Provide the [X, Y] coordinate of the cell's center where the given text is located.  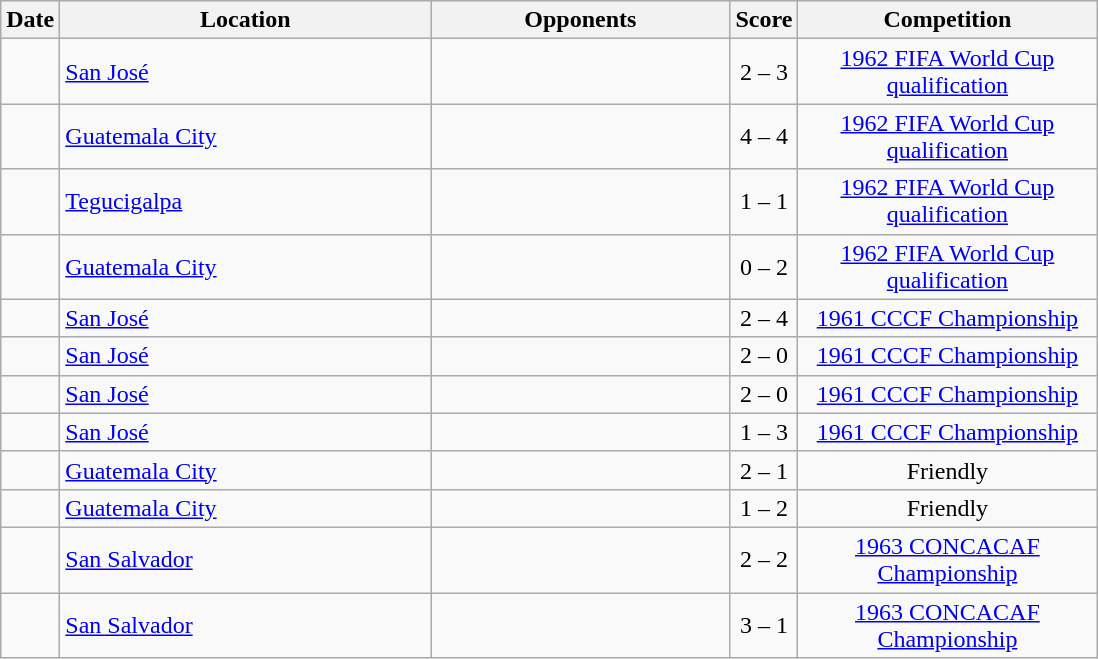
2 – 1 [764, 470]
Tegucigalpa [246, 202]
0 – 2 [764, 266]
1 – 3 [764, 432]
4 – 4 [764, 136]
2 – 2 [764, 560]
3 – 1 [764, 624]
Date [30, 20]
Location [246, 20]
1 – 1 [764, 202]
Opponents [580, 20]
2 – 4 [764, 318]
Competition [948, 20]
1 – 2 [764, 508]
2 – 3 [764, 72]
Score [764, 20]
